Locate the cell with the specified text and output its [X, Y] center coordinate. 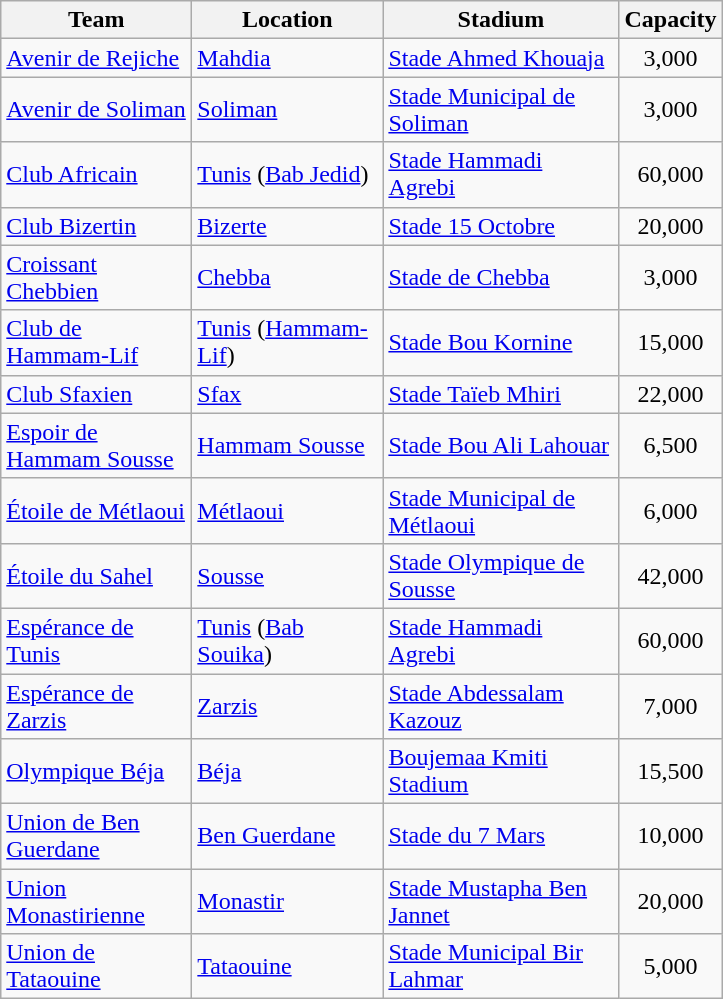
Boujemaa Kmiti Stadium [501, 772]
Capacity [670, 20]
Club Sfaxien [96, 394]
Union de Ben Guerdane [96, 836]
Chebba [288, 278]
Club Bizertin [96, 226]
Stade Municipal de Soliman [501, 110]
Bizerte [288, 226]
5,000 [670, 966]
Mahdia [288, 58]
Monastir [288, 902]
Stadium [501, 20]
Club de Hammam-Lif [96, 342]
Tataouine [288, 966]
Team [96, 20]
Stade Ahmed Khouaja [501, 58]
Hammam Sousse [288, 446]
Union de Tataouine [96, 966]
Stade Taïeb Mhiri [501, 394]
6,000 [670, 510]
Olympique Béja [96, 772]
Sousse [288, 576]
Avenir de Soliman [96, 110]
Sfax [288, 394]
Tunis (Hammam-Lif) [288, 342]
Stade 15 Octobre [501, 226]
Tunis (Bab Souika) [288, 640]
Stade Bou Kornine [501, 342]
Croissant Chebbien [96, 278]
Stade du 7 Mars [501, 836]
15,500 [670, 772]
Soliman [288, 110]
42,000 [670, 576]
Location [288, 20]
Stade Municipal Bir Lahmar [501, 966]
Stade Abdessalam Kazouz [501, 706]
Stade Mustapha Ben Jannet [501, 902]
Tunis (Bab Jedid) [288, 174]
Étoile du Sahel [96, 576]
Zarzis [288, 706]
Béja [288, 772]
Stade Olympique de Sousse [501, 576]
7,000 [670, 706]
Union Monastirienne [96, 902]
6,500 [670, 446]
Stade Bou Ali Lahouar [501, 446]
Espoir de Hammam Sousse [96, 446]
Étoile de Métlaoui [96, 510]
Stade de Chebba [501, 278]
Espérance de Zarzis [96, 706]
Métlaoui [288, 510]
22,000 [670, 394]
Avenir de Rejiche [96, 58]
Club Africain [96, 174]
Stade Municipal de Métlaoui [501, 510]
Ben Guerdane [288, 836]
15,000 [670, 342]
Espérance de Tunis [96, 640]
10,000 [670, 836]
